Scan for the cell matching the given text and deliver its [X, Y] coordinate at center. 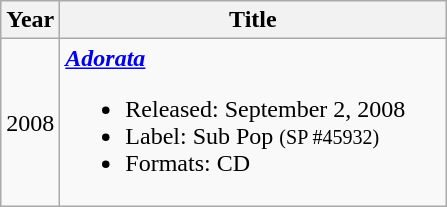
2008 [30, 122]
Title [253, 20]
Year [30, 20]
AdorataReleased: September 2, 2008Label: Sub Pop (SP #45932)Formats: CD [253, 122]
